Output the [x, y] coordinate of the center of the cell containing the given text.  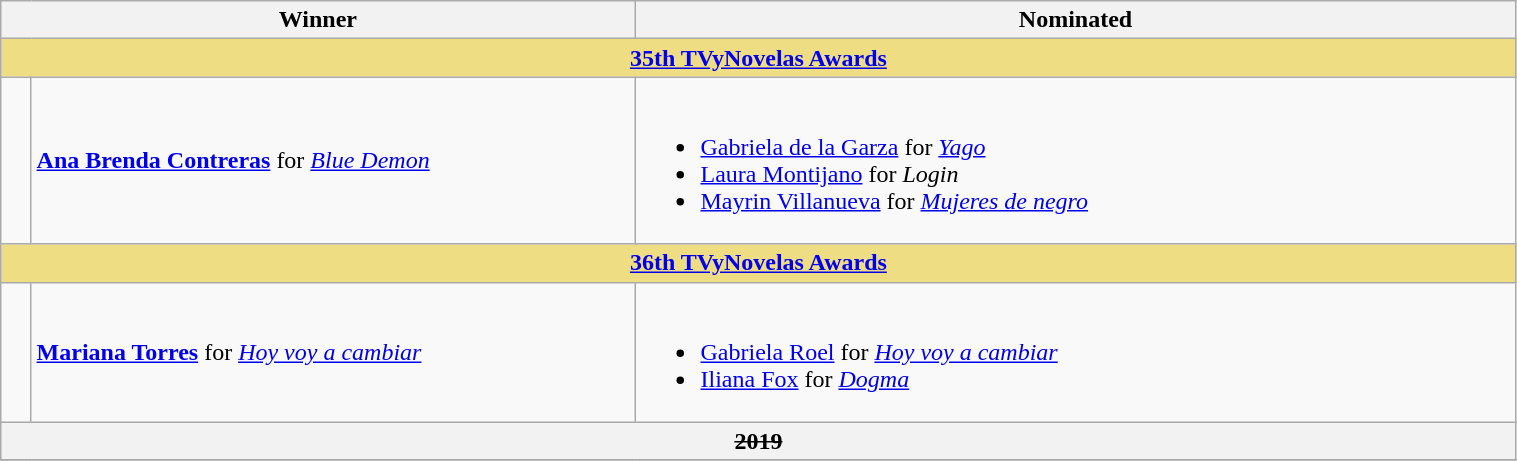
Ana Brenda Contreras for Blue Demon [333, 160]
Gabriela de la Garza for YagoLaura Montijano for LoginMayrin Villanueva for Mujeres de negro [1076, 160]
Gabriela Roel for Hoy voy a cambiarIliana Fox for Dogma [1076, 352]
Nominated [1076, 20]
2019 [758, 441]
Winner [318, 20]
Mariana Torres for Hoy voy a cambiar [333, 352]
35th TVyNovelas Awards [758, 58]
36th TVyNovelas Awards [758, 263]
